Find where the given text appears and provide that cell's center as [X, Y] coordinate. 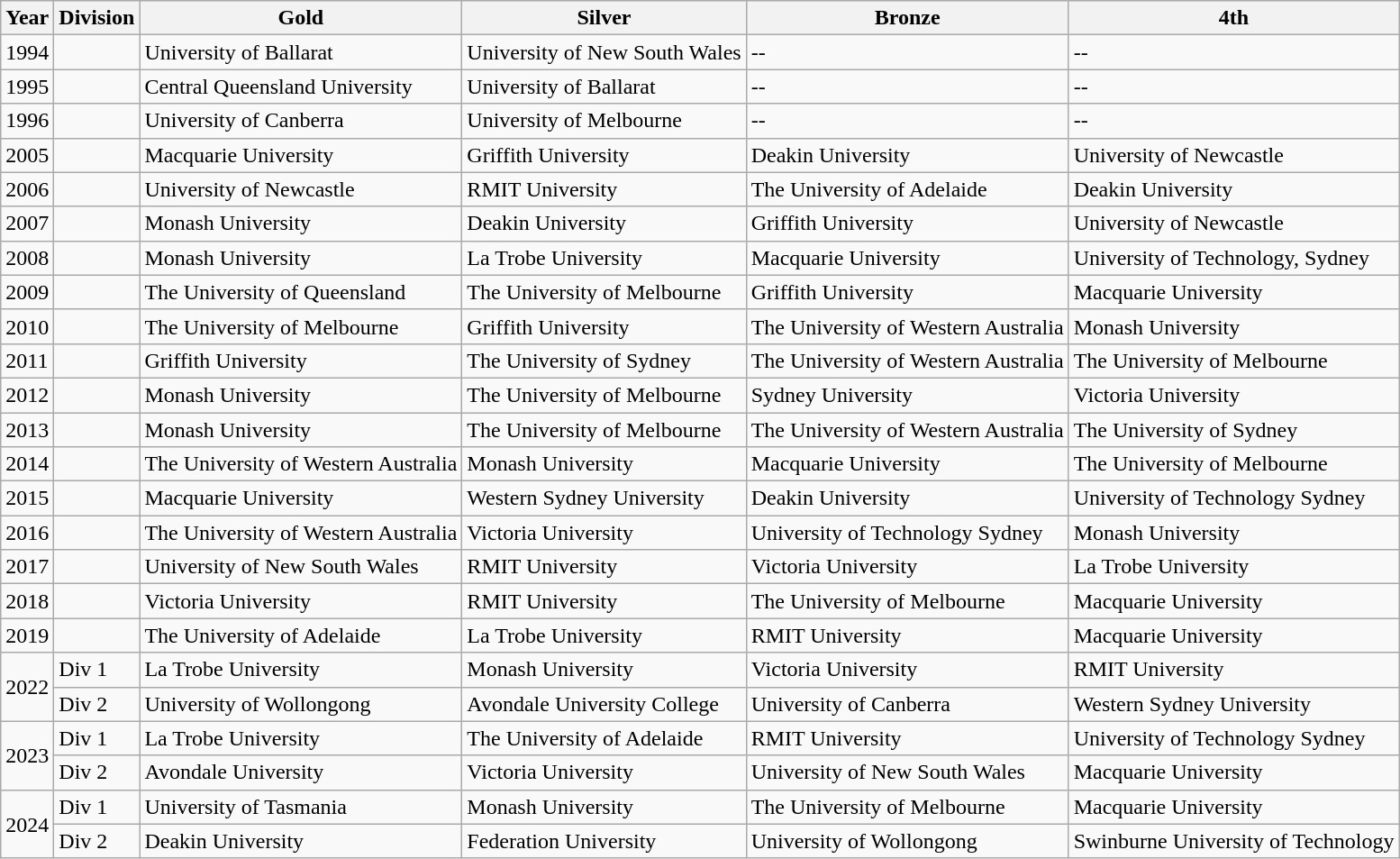
2022 [27, 687]
1995 [27, 87]
Central Queensland University [301, 87]
2016 [27, 533]
2010 [27, 326]
Silver [604, 18]
Year [27, 18]
4th [1234, 18]
2011 [27, 361]
Federation University [604, 841]
2012 [27, 395]
University of Technology, Sydney [1234, 258]
2006 [27, 189]
2023 [27, 755]
2007 [27, 224]
1996 [27, 121]
2009 [27, 292]
2015 [27, 498]
2008 [27, 258]
1994 [27, 52]
2017 [27, 567]
Gold [301, 18]
Avondale University [301, 772]
2005 [27, 155]
2019 [27, 635]
Bronze [907, 18]
Swinburne University of Technology [1234, 841]
2014 [27, 464]
Sydney University [907, 395]
2018 [27, 601]
The University of Queensland [301, 292]
Division [97, 18]
Avondale University College [604, 704]
University of Melbourne [604, 121]
2024 [27, 824]
2013 [27, 430]
University of Tasmania [301, 807]
